For the text-containing cell, return its midpoint in [x, y] coordinate format. 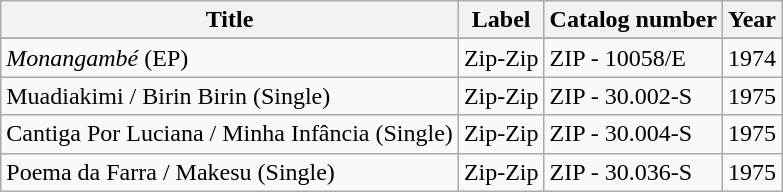
ZIP - 30.004-S [633, 134]
Label [501, 20]
Year [752, 20]
ZIP - 30.036-S [633, 172]
Catalog number [633, 20]
Poema da Farra / Makesu (Single) [230, 172]
Muadiakimi / Birin Birin (Single) [230, 96]
Monangambé (EP) [230, 58]
ZIP - 10058/E [633, 58]
ZIP - 30.002-S [633, 96]
Cantiga Por Luciana / Minha Infância (Single) [230, 134]
Title [230, 20]
1974 [752, 58]
